Return the [x, y] coordinate for the center point of the cell that contains the specified text.  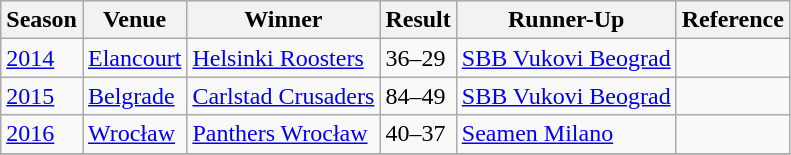
Result [418, 20]
2015 [42, 96]
84–49 [418, 96]
Carlstad Crusaders [284, 96]
Seamen Milano [566, 134]
2016 [42, 134]
2014 [42, 58]
Elancourt [134, 58]
Helsinki Roosters [284, 58]
Wrocław [134, 134]
Belgrade [134, 96]
Runner-Up [566, 20]
36–29 [418, 58]
Winner [284, 20]
40–37 [418, 134]
Venue [134, 20]
Reference [732, 20]
Panthers Wrocław [284, 134]
Season [42, 20]
